Identify which cell holds the provided text, then report its [x, y] central coordinate. 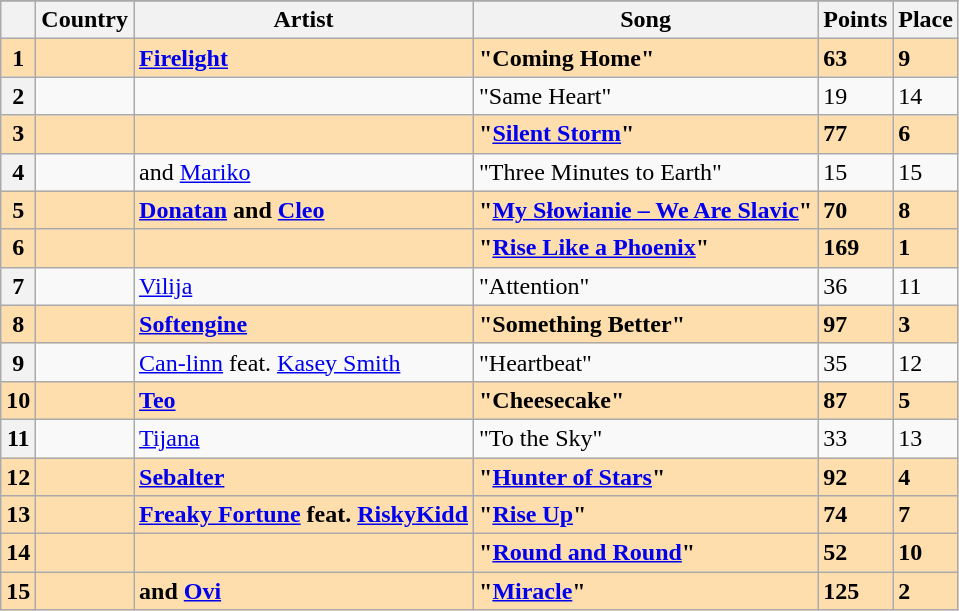
125 [856, 591]
"Silent Storm" [646, 134]
Freaky Fortune feat. RiskyKidd [304, 515]
Can-linn feat. Kasey Smith [304, 362]
97 [856, 324]
77 [856, 134]
Softengine [304, 324]
"To the Sky" [646, 438]
Place [926, 20]
"Three Minutes to Earth" [646, 172]
87 [856, 400]
Vilija [304, 286]
Song [646, 20]
"Something Better" [646, 324]
"My Słowianie – We Are Slavic" [646, 210]
Donatan and Cleo [304, 210]
Teo [304, 400]
Points [856, 20]
36 [856, 286]
Country [85, 20]
35 [856, 362]
and Mariko [304, 172]
33 [856, 438]
Sebalter [304, 477]
63 [856, 58]
52 [856, 553]
"Round and Round" [646, 553]
19 [856, 96]
Firelight [304, 58]
Artist [304, 20]
74 [856, 515]
"Rise Like a Phoenix" [646, 248]
"Same Heart" [646, 96]
70 [856, 210]
"Attention" [646, 286]
"Heartbeat" [646, 362]
Tijana [304, 438]
"Rise Up" [646, 515]
and Ovi [304, 591]
"Coming Home" [646, 58]
169 [856, 248]
92 [856, 477]
"Hunter of Stars" [646, 477]
"Cheesecake" [646, 400]
"Miracle" [646, 591]
